Capture the cell that displays the provided text and extract its (x, y) central coordinate. 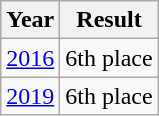
Result (109, 20)
2016 (30, 58)
Year (30, 20)
2019 (30, 96)
